Extract the [x, y] coordinate from the center of the cell holding the provided text.  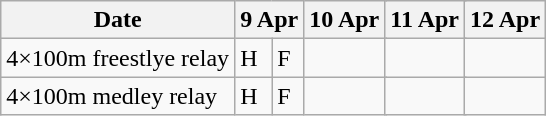
10 Apr [344, 20]
12 Apr [506, 20]
11 Apr [425, 20]
4×100m freestlye relay [118, 58]
4×100m medley relay [118, 96]
9 Apr [270, 20]
Date [118, 20]
